Output the [x, y] coordinate of the center of the cell containing the given text.  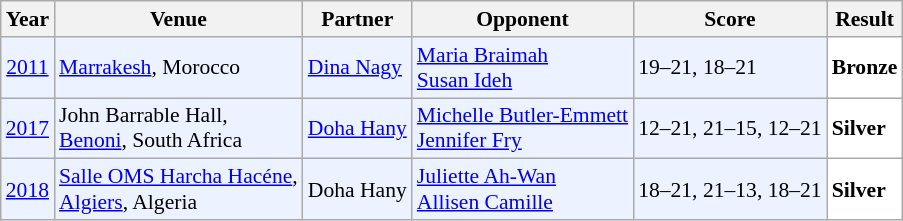
2017 [28, 128]
Result [865, 19]
Year [28, 19]
Venue [178, 19]
Partner [358, 19]
19–21, 18–21 [730, 68]
Salle OMS Harcha Hacéne,Algiers, Algeria [178, 190]
Marrakesh, Morocco [178, 68]
Opponent [522, 19]
2011 [28, 68]
12–21, 21–15, 12–21 [730, 128]
John Barrable Hall,Benoni, South Africa [178, 128]
Michelle Butler-Emmett Jennifer Fry [522, 128]
Dina Nagy [358, 68]
18–21, 21–13, 18–21 [730, 190]
Juliette Ah-Wan Allisen Camille [522, 190]
Score [730, 19]
Bronze [865, 68]
2018 [28, 190]
Maria Braimah Susan Ideh [522, 68]
